Return the [x, y] coordinate for the center point of the cell that contains the specified text.  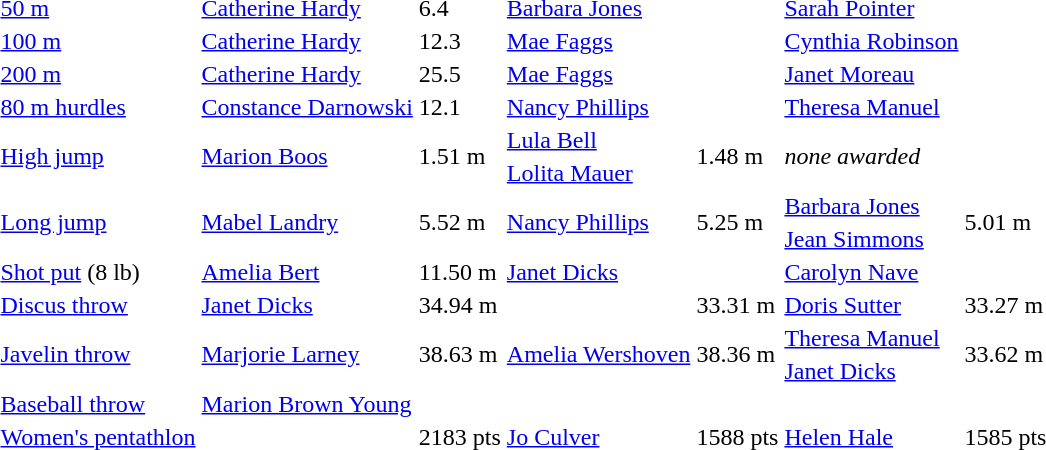
Lolita Mauer [598, 173]
12.1 [460, 107]
Amelia Wershoven [598, 354]
34.94 m [460, 305]
38.36 m [738, 354]
Constance Darnowski [307, 107]
Lula Bell [598, 140]
Carolyn Nave [872, 272]
Barbara Jones [872, 206]
25.5 [460, 74]
12.3 [460, 41]
Janet Moreau [872, 74]
5.25 m [738, 222]
1.51 m [460, 156]
Marjorie Larney [307, 354]
Marion Brown Young [307, 404]
Jean Simmons [872, 239]
Doris Sutter [872, 305]
11.50 m [460, 272]
Marion Boos [307, 156]
1.48 m [738, 156]
38.63 m [460, 354]
Cynthia Robinson [872, 41]
Amelia Bert [307, 272]
5.52 m [460, 222]
33.31 m [738, 305]
Mabel Landry [307, 222]
